Find where the given text appears and provide that cell's center as [X, Y] coordinate. 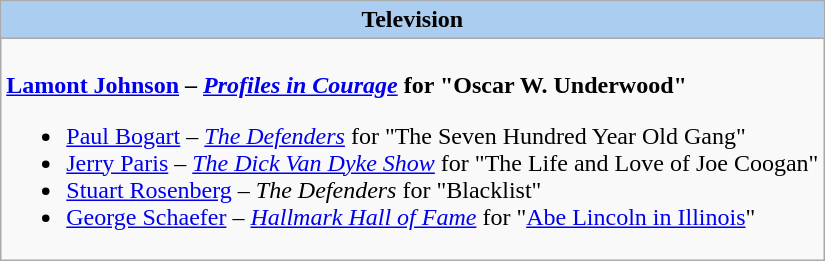
Television [412, 20]
